Extract the [x, y] coordinate from the center of the cell holding the provided text.  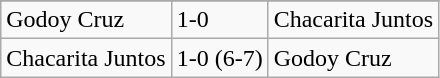
1-0 (6-7) [220, 58]
1-0 [220, 20]
